Extract the [X, Y] coordinate from the center of the cell holding the provided text.  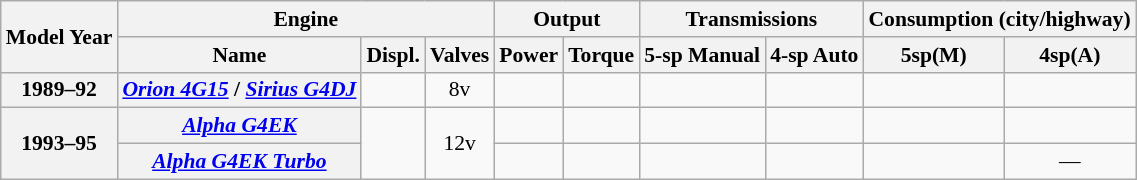
Name [239, 55]
4sp(A) [1070, 55]
Model Year [60, 36]
Consumption (city/highway) [999, 19]
Transmissions [751, 19]
Valves [460, 55]
1989–92 [60, 90]
Alpha G4EK [239, 126]
Orion 4G15 / Sirius G4DJ [239, 90]
Engine [306, 19]
5sp(M) [934, 55]
1993–95 [60, 144]
Displ. [393, 55]
Alpha G4EK Turbo [239, 162]
Output [566, 19]
4-sp Auto [814, 55]
5-sp Manual [702, 55]
Torque [601, 55]
— [1070, 162]
8v [460, 90]
12v [460, 144]
Power [528, 55]
